Find where the given text appears and provide that cell's center as [X, Y] coordinate. 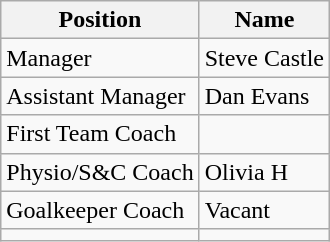
Physio/S&C Coach [100, 172]
Assistant Manager [100, 96]
Olivia H [264, 172]
First Team Coach [100, 134]
Goalkeeper Coach [100, 210]
Vacant [264, 210]
Position [100, 20]
Name [264, 20]
Steve Castle [264, 58]
Dan Evans [264, 96]
Manager [100, 58]
